Capture the cell that displays the provided text and extract its [x, y] central coordinate. 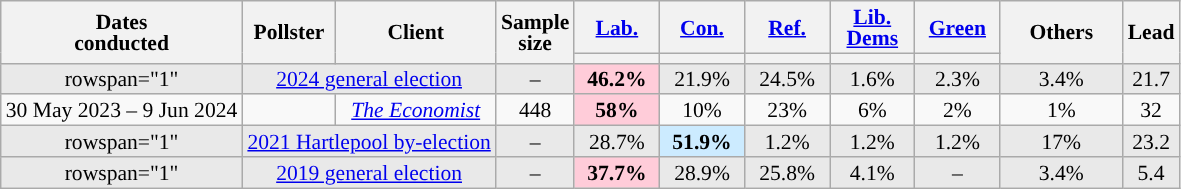
Lib. Dems [872, 27]
Lead [1152, 32]
1% [1062, 110]
21.9% [702, 78]
The Economist [416, 110]
Client [416, 32]
30 May 2023 – 9 Jun 2024 [122, 110]
46.2% [616, 78]
25.8% [788, 172]
Lab. [616, 27]
Dates conducted [122, 32]
2021 Hartlepool by-election [369, 142]
Sample size [535, 32]
17% [1062, 142]
2024 general election [369, 78]
4.1% [872, 172]
23.2 [1152, 142]
Others [1062, 32]
2.3% [958, 78]
23% [788, 110]
2019 general election [369, 172]
5.4 [1152, 172]
1.6% [872, 78]
Green [958, 27]
10% [702, 110]
Ref. [788, 27]
28.9% [702, 172]
448 [535, 110]
Pollster [288, 32]
28.7% [616, 142]
32 [1152, 110]
2% [958, 110]
37.7% [616, 172]
24.5% [788, 78]
6% [872, 110]
58% [616, 110]
21.7 [1152, 78]
51.9% [702, 142]
Con. [702, 27]
